Find where the given text appears and provide that cell's center as (X, Y) coordinate. 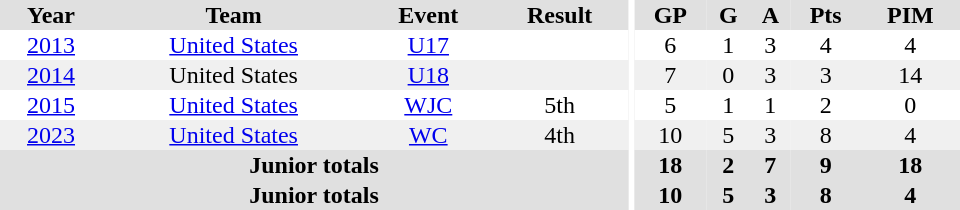
Event (428, 15)
U18 (428, 75)
Team (234, 15)
Year (51, 15)
A (770, 15)
G (728, 15)
U17 (428, 45)
4th (560, 135)
2014 (51, 75)
WJC (428, 105)
2023 (51, 135)
WC (428, 135)
Result (560, 15)
2013 (51, 45)
6 (670, 45)
GP (670, 15)
14 (910, 75)
5th (560, 105)
9 (826, 165)
2015 (51, 105)
Pts (826, 15)
PIM (910, 15)
